Return [x, y] of the center of cell containing provided text 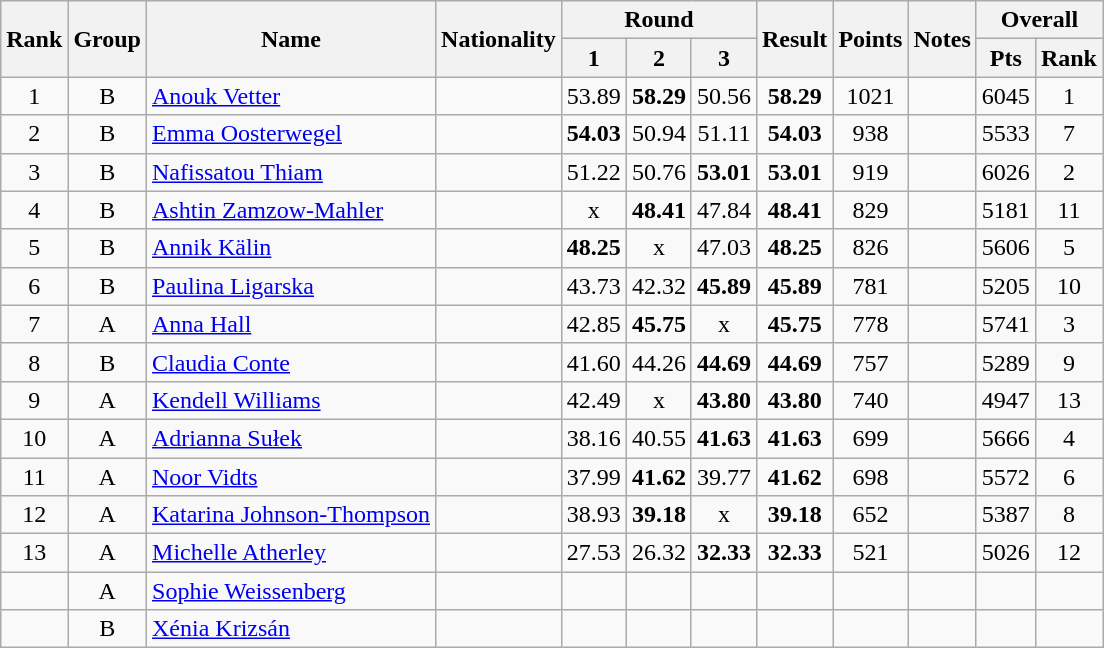
829 [870, 210]
Anouk Vetter [292, 96]
826 [870, 248]
6045 [1006, 96]
47.03 [724, 248]
Name [292, 39]
Claudia Conte [292, 362]
27.53 [594, 553]
740 [870, 400]
50.76 [658, 172]
Round [658, 20]
39.77 [724, 477]
5741 [1006, 324]
757 [870, 362]
5205 [1006, 286]
Xénia Krizsán [292, 629]
51.11 [724, 134]
26.32 [658, 553]
42.32 [658, 286]
521 [870, 553]
4947 [1006, 400]
37.99 [594, 477]
Group [108, 39]
38.16 [594, 438]
Result [794, 39]
1021 [870, 96]
50.56 [724, 96]
5533 [1006, 134]
Ashtin Zamzow-Mahler [292, 210]
Sophie Weissenberg [292, 591]
Pts [1006, 58]
652 [870, 515]
44.26 [658, 362]
Annik Kälin [292, 248]
778 [870, 324]
781 [870, 286]
47.84 [724, 210]
Noor Vidts [292, 477]
Notes [942, 39]
5606 [1006, 248]
699 [870, 438]
43.73 [594, 286]
50.94 [658, 134]
Michelle Atherley [292, 553]
6026 [1006, 172]
Anna Hall [292, 324]
Nafissatou Thiam [292, 172]
40.55 [658, 438]
5026 [1006, 553]
Katarina Johnson-Thompson [292, 515]
41.60 [594, 362]
Paulina Ligarska [292, 286]
5666 [1006, 438]
Adrianna Sułek [292, 438]
53.89 [594, 96]
51.22 [594, 172]
919 [870, 172]
5387 [1006, 515]
Overall [1039, 20]
42.85 [594, 324]
5289 [1006, 362]
Nationality [499, 39]
38.93 [594, 515]
5572 [1006, 477]
5181 [1006, 210]
Points [870, 39]
42.49 [594, 400]
698 [870, 477]
938 [870, 134]
Kendell Williams [292, 400]
Emma Oosterwegel [292, 134]
